Capture the cell that displays the provided text and extract its (x, y) central coordinate. 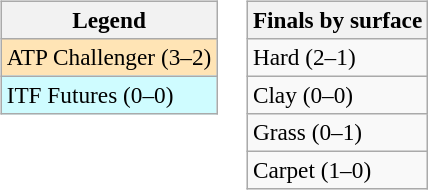
Carpet (1–0) (337, 171)
Hard (2–1) (337, 57)
Grass (0–1) (337, 133)
Finals by surface (337, 20)
Clay (0–0) (337, 95)
ITF Futures (0–0) (108, 95)
ATP Challenger (3–2) (108, 57)
Legend (108, 20)
